Determine the (X, Y) coordinate at the center of the cell enclosing the given text.  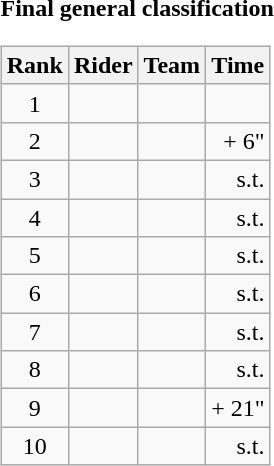
Time (238, 65)
5 (34, 256)
+ 21" (238, 408)
10 (34, 446)
2 (34, 141)
4 (34, 217)
8 (34, 370)
9 (34, 408)
+ 6" (238, 141)
Team (172, 65)
1 (34, 103)
Rank (34, 65)
3 (34, 179)
Rider (103, 65)
6 (34, 294)
7 (34, 332)
